Output the (X, Y) coordinate of the center of the cell containing the given text.  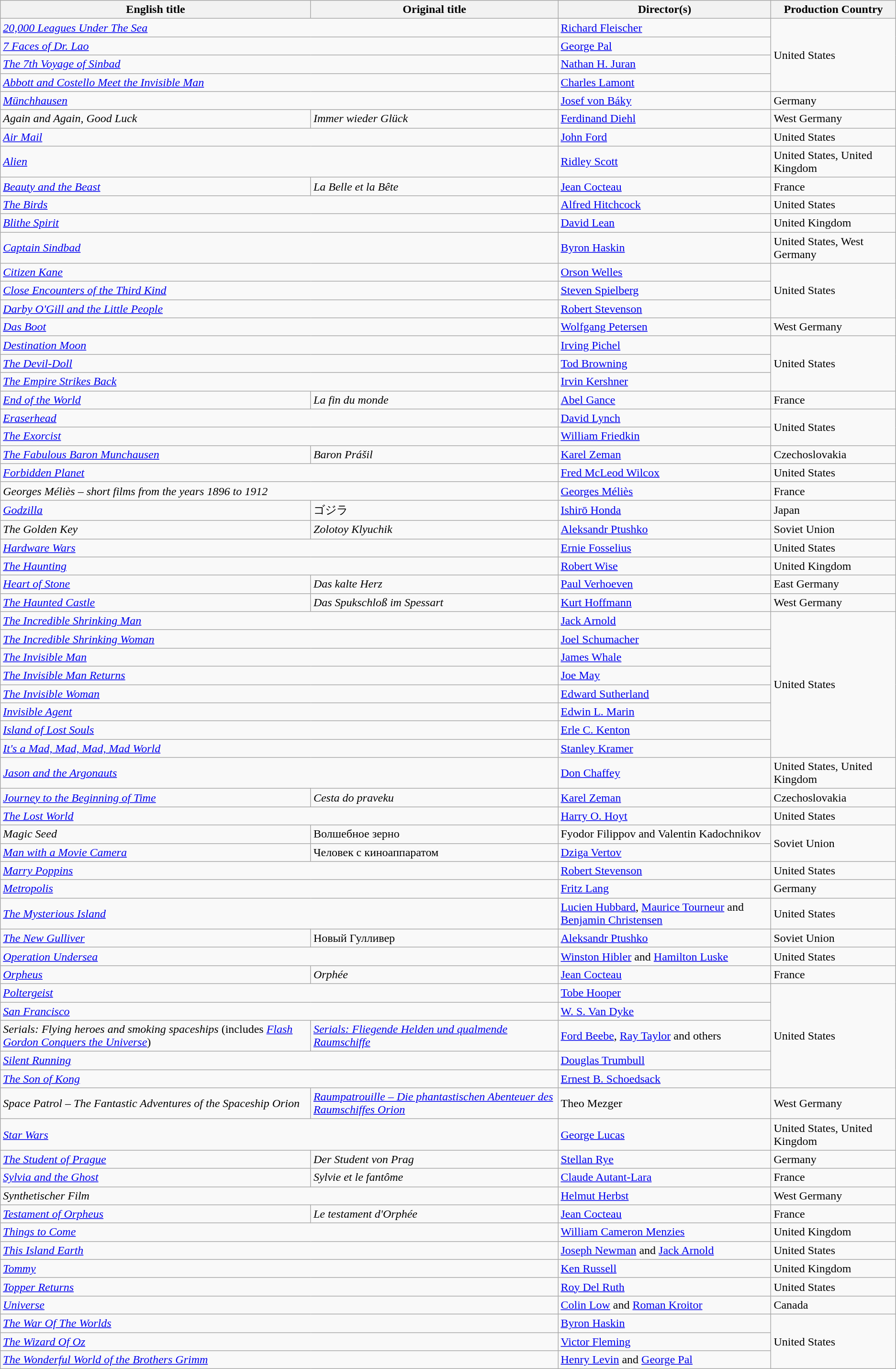
Jack Arnold (664, 621)
Paul Verhoeven (664, 584)
George Lucas (664, 1135)
Alfred Hitchcock (664, 204)
Jason and the Argonauts (280, 773)
Fyodor Filippov and Valentin Kadochnikov (664, 834)
Man with a Movie Camera (156, 852)
Claude Autant-Lara (664, 1177)
The Incredible Shrinking Man (280, 621)
Metropolis (280, 889)
Roy Del Ruth (664, 1287)
Don Chaffey (664, 773)
This Island Earth (280, 1250)
Kurt Hoffmann (664, 602)
Zolotoy Klyuchik (435, 530)
Helmut Herbst (664, 1196)
Orson Welles (664, 272)
Topper Returns (280, 1287)
Serials: Flying heroes and smoking spaceships (includes Flash Gordon Conquers the Universe) (156, 1036)
Serials: Fliegende Helden und qualmende Raumschiffe (435, 1036)
Tobe Hooper (664, 993)
Air Mail (280, 137)
End of the World (156, 400)
John Ford (664, 137)
The Invisible Woman (280, 694)
Edward Sutherland (664, 694)
Der Student von Prag (435, 1159)
Japan (833, 510)
Blithe Spirit (280, 223)
Charles Lamont (664, 82)
Das Boot (280, 327)
The Mysterious Island (280, 914)
Wolfgang Petersen (664, 327)
Forbidden Planet (280, 473)
Godzilla (156, 510)
ゴジラ (435, 510)
Joseph Newman and Jack Arnold (664, 1250)
Harry O. Hoyt (664, 816)
Tod Browning (664, 363)
Fritz Lang (664, 889)
William Friedkin (664, 436)
Things to Come (280, 1232)
Orpheus (156, 974)
Henry Levin and George Pal (664, 1360)
The Haunting (280, 566)
Theo Mezger (664, 1103)
Cesta do praveku (435, 798)
Richard Fleischer (664, 28)
Georges Méliès (664, 491)
Production Country (833, 10)
Irvin Kershner (664, 382)
Journey to the Beginning of Time (156, 798)
7 Faces of Dr. Lao (280, 46)
San Francisco (280, 1011)
Captain Sindbad (280, 247)
Raumpatrouille – Die phantastischen Abenteuer des Raumschiffes Orion (435, 1103)
The Invisible Man Returns (280, 675)
The Golden Key (156, 530)
Ken Russell (664, 1268)
William Cameron Menzies (664, 1232)
20,000 Leagues Under The Sea (280, 28)
Universe (280, 1305)
Abel Gance (664, 400)
The Wonderful World of the Brothers Grimm (280, 1360)
Ridley Scott (664, 162)
Baron Prášil (435, 454)
Ishirō Honda (664, 510)
Новый Гулливер (435, 938)
Lucien Hubbard, Maurice Tourneur and Benjamin Christensen (664, 914)
Hardware Wars (280, 548)
Münchhausen (280, 101)
The Incredible Shrinking Woman (280, 639)
The 7th Voyage of Sinbad (280, 64)
David Lynch (664, 418)
Человек с киноаппаратом (435, 852)
The New Gulliver (156, 938)
Волшебное зерно (435, 834)
The Haunted Castle (156, 602)
Beauty and the Beast (156, 186)
Stanley Kramer (664, 748)
Close Encounters of the Third Kind (280, 291)
The Invisible Man (280, 657)
Irving Pichel (664, 345)
David Lean (664, 223)
Fred McLeod Wilcox (664, 473)
Ferdinand Diehl (664, 119)
La fin du monde (435, 400)
It's a Mad, Mad, Mad, Mad World (280, 748)
The Devil-Doll (280, 363)
Sylvie et le fantôme (435, 1177)
Joel Schumacher (664, 639)
The Empire Strikes Back (280, 382)
The War Of The Worlds (280, 1323)
Colin Low and Roman Kroitor (664, 1305)
Das kalte Herz (435, 584)
Victor Fleming (664, 1341)
Citizen Kane (280, 272)
Operation Undersea (280, 956)
Erle C. Kenton (664, 730)
Destination Moon (280, 345)
James Whale (664, 657)
Ernest B. Schoedsack (664, 1079)
Again and Again, Good Luck (156, 119)
Darby O'Gill and the Little People (280, 309)
The Birds (280, 204)
The Exorcist (280, 436)
Magic Seed (156, 834)
Josef von Báky (664, 101)
Marry Poppins (280, 871)
Eraserhead (280, 418)
Georges Méliès – short films from the years 1896 to 1912 (280, 491)
Invisible Agent (280, 712)
Winston Hibler and Hamilton Luske (664, 956)
United States, West Germany (833, 247)
Orphée (435, 974)
Original title (435, 10)
Star Wars (280, 1135)
Silent Running (280, 1061)
Director(s) (664, 10)
Heart of Stone (156, 584)
Poltergeist (280, 993)
The Fabulous Baron Munchausen (156, 454)
Joe May (664, 675)
Le testament d'Orphée (435, 1214)
Stellan Rye (664, 1159)
Steven Spielberg (664, 291)
The Wizard Of Oz (280, 1341)
Canada (833, 1305)
Tommy (280, 1268)
Synthetischer Film (280, 1196)
Robert Wise (664, 566)
The Lost World (280, 816)
The Student of Prague (156, 1159)
Das Spukschloß im Spessart (435, 602)
English title (156, 10)
Alien (280, 162)
Island of Lost Souls (280, 730)
Space Patrol – The Fantastic Adventures of the Spaceship Orion (156, 1103)
Testament of Orpheus (156, 1214)
Immer wieder Glück (435, 119)
W. S. Van Dyke (664, 1011)
East Germany (833, 584)
Nathan H. Juran (664, 64)
Sylvia and the Ghost (156, 1177)
The Son of Kong (280, 1079)
Ford Beebe, Ray Taylor and others (664, 1036)
Ernie Fosselius (664, 548)
George Pal (664, 46)
Douglas Trumbull (664, 1061)
La Belle et la Bête (435, 186)
Dziga Vertov (664, 852)
Edwin L. Marin (664, 712)
Abbott and Costello Meet the Invisible Man (280, 82)
